Find where the given text appears and provide that cell's center as [x, y] coordinate. 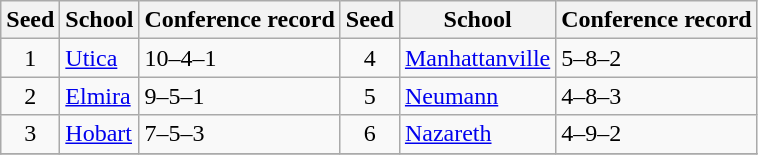
4–9–2 [656, 134]
5 [370, 96]
2 [30, 96]
10–4–1 [240, 58]
7–5–3 [240, 134]
Neumann [477, 96]
Elmira [100, 96]
6 [370, 134]
Nazareth [477, 134]
4–8–3 [656, 96]
Manhattanville [477, 58]
5–8–2 [656, 58]
3 [30, 134]
Utica [100, 58]
4 [370, 58]
1 [30, 58]
9–5–1 [240, 96]
Hobart [100, 134]
